Detect which cell encompasses the target text, then output its (x, y) center coordinate. 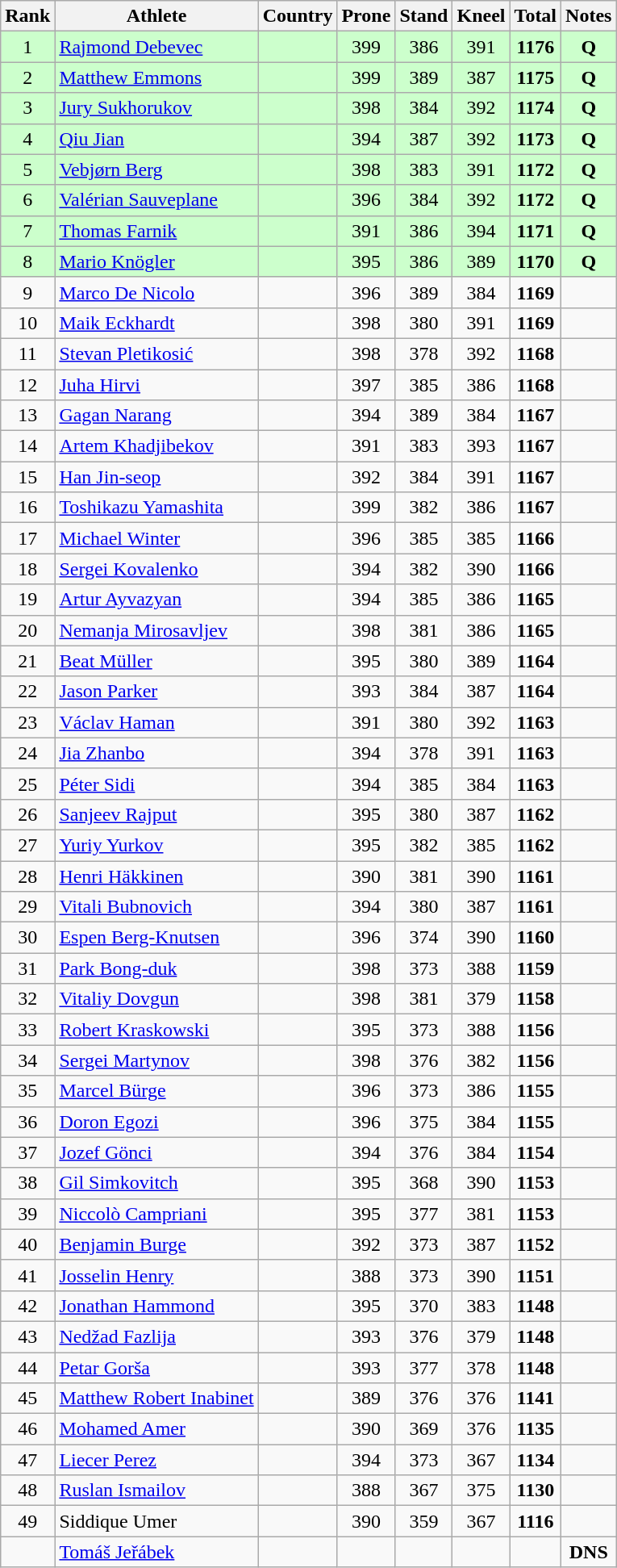
21 (27, 661)
1174 (536, 108)
46 (27, 1429)
15 (27, 477)
1171 (536, 231)
Maik Eckhardt (156, 323)
31 (27, 968)
Mario Knögler (156, 261)
Total (536, 16)
Thomas Farnik (156, 231)
23 (27, 722)
34 (27, 1060)
1152 (536, 1244)
Ruslan Ismailov (156, 1491)
8 (27, 261)
47 (27, 1460)
Han Jin-seop (156, 477)
30 (27, 938)
1 (27, 47)
Country (298, 16)
1141 (536, 1399)
Athlete (156, 16)
1175 (536, 77)
Vitaliy Dovgun (156, 999)
24 (27, 753)
Espen Berg-Knutsen (156, 938)
41 (27, 1275)
368 (424, 1183)
33 (27, 1030)
Vitali Bubnovich (156, 907)
Gagan Narang (156, 416)
Robert Kraskowski (156, 1030)
29 (27, 907)
16 (27, 508)
Stand (424, 16)
Sergei Kovalenko (156, 569)
Siddique Umer (156, 1521)
20 (27, 630)
42 (27, 1306)
Matthew Robert Inabinet (156, 1399)
1170 (536, 261)
Kneel (481, 16)
37 (27, 1152)
4 (27, 139)
Artem Khadjibekov (156, 446)
Benjamin Burge (156, 1244)
17 (27, 538)
Prone (366, 16)
369 (424, 1429)
Liecer Perez (156, 1460)
Toshikazu Yamashita (156, 508)
18 (27, 569)
1158 (536, 999)
Valérian Sauveplane (156, 200)
Jason Parker (156, 692)
Péter Sidi (156, 784)
3 (27, 108)
22 (27, 692)
Rajmond Debevec (156, 47)
1154 (536, 1152)
Matthew Emmons (156, 77)
374 (424, 938)
Sanjeev Rajput (156, 814)
36 (27, 1122)
Tomáš Jeřábek (156, 1552)
6 (27, 200)
Gil Simkovitch (156, 1183)
49 (27, 1521)
Jia Zhanbo (156, 753)
Jury Sukhorukov (156, 108)
Rank (27, 16)
Doron Egozi (156, 1122)
39 (27, 1214)
10 (27, 323)
Sergei Martynov (156, 1060)
Jozef Gönci (156, 1152)
Petar Gorša (156, 1368)
13 (27, 416)
12 (27, 385)
26 (27, 814)
Park Bong-duk (156, 968)
Jonathan Hammond (156, 1306)
5 (27, 169)
397 (366, 385)
Beat Müller (156, 661)
48 (27, 1491)
1134 (536, 1460)
38 (27, 1183)
19 (27, 600)
Vebjørn Berg (156, 169)
Marco De Nicolo (156, 292)
Yuriy Yurkov (156, 845)
44 (27, 1368)
1176 (536, 47)
1159 (536, 968)
27 (27, 845)
Artur Ayvazyan (156, 600)
28 (27, 876)
Václav Haman (156, 722)
35 (27, 1091)
359 (424, 1521)
2 (27, 77)
1135 (536, 1429)
Notes (589, 16)
7 (27, 231)
1116 (536, 1521)
43 (27, 1336)
Marcel Bürge (156, 1091)
1151 (536, 1275)
Qiu Jian (156, 139)
Josselin Henry (156, 1275)
1130 (536, 1491)
Henri Häkkinen (156, 876)
32 (27, 999)
14 (27, 446)
Stevan Pletikosić (156, 353)
Nedžad Fazlija (156, 1336)
Juha Hirvi (156, 385)
Niccolò Campriani (156, 1214)
1173 (536, 139)
Michael Winter (156, 538)
370 (424, 1306)
DNS (589, 1552)
Mohamed Amer (156, 1429)
45 (27, 1399)
25 (27, 784)
Nemanja Mirosavljev (156, 630)
40 (27, 1244)
9 (27, 292)
11 (27, 353)
1160 (536, 938)
